Locate the cell with the specified text and output its (X, Y) center coordinate. 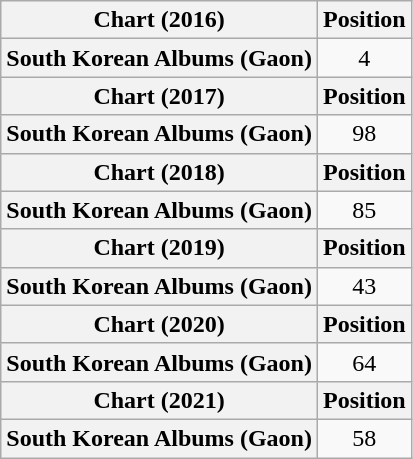
64 (364, 362)
Chart (2017) (160, 96)
4 (364, 58)
Chart (2021) (160, 400)
98 (364, 134)
Chart (2020) (160, 324)
Chart (2019) (160, 248)
Chart (2018) (160, 172)
43 (364, 286)
58 (364, 438)
85 (364, 210)
Chart (2016) (160, 20)
